Provide the [x, y] coordinate of the cell's center where the given text is located.  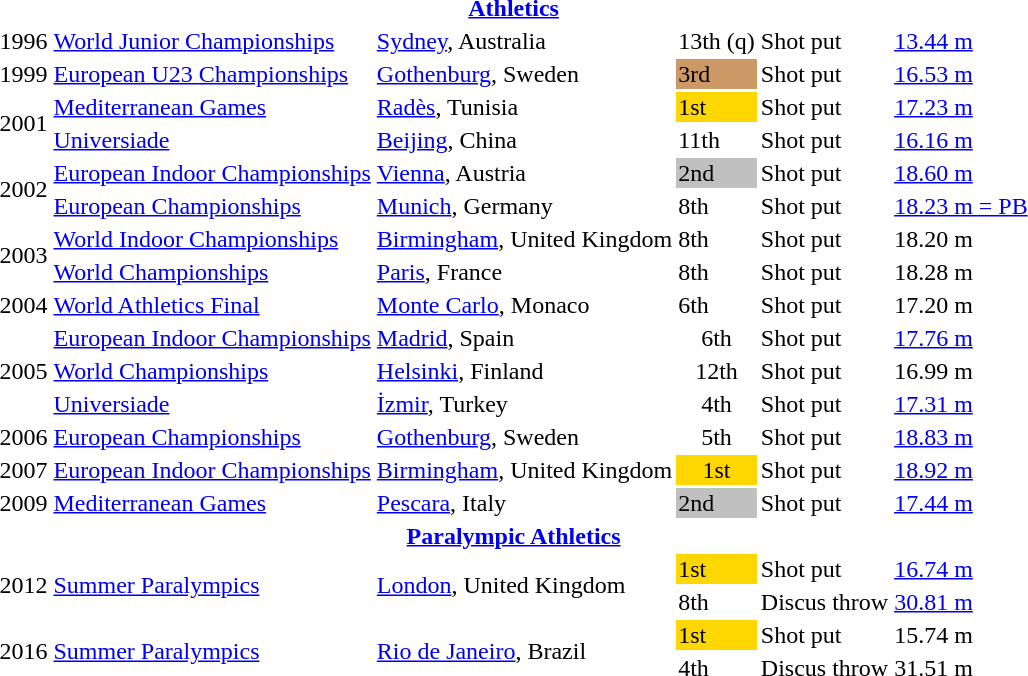
Radès, Tunisia [524, 107]
Vienna, Austria [524, 173]
Monte Carlo, Monaco [524, 305]
11th [717, 140]
13th (q) [717, 41]
Paris, France [524, 272]
World Junior Championships [212, 41]
Summer Paralympics [212, 586]
3rd [717, 74]
Madrid, Spain [524, 338]
4th [717, 404]
İzmir, Turkey [524, 404]
London, United Kingdom [524, 586]
5th [717, 437]
Sydney, Australia [524, 41]
Beijing, China [524, 140]
Discus throw [824, 602]
World Athletics Final [212, 305]
Pescara, Italy [524, 503]
Munich, Germany [524, 206]
Helsinki, Finland [524, 371]
World Indoor Championships [212, 239]
12th [717, 371]
European U23 Championships [212, 74]
